Provide the [X, Y] coordinate of the cell's center where the given text is located.  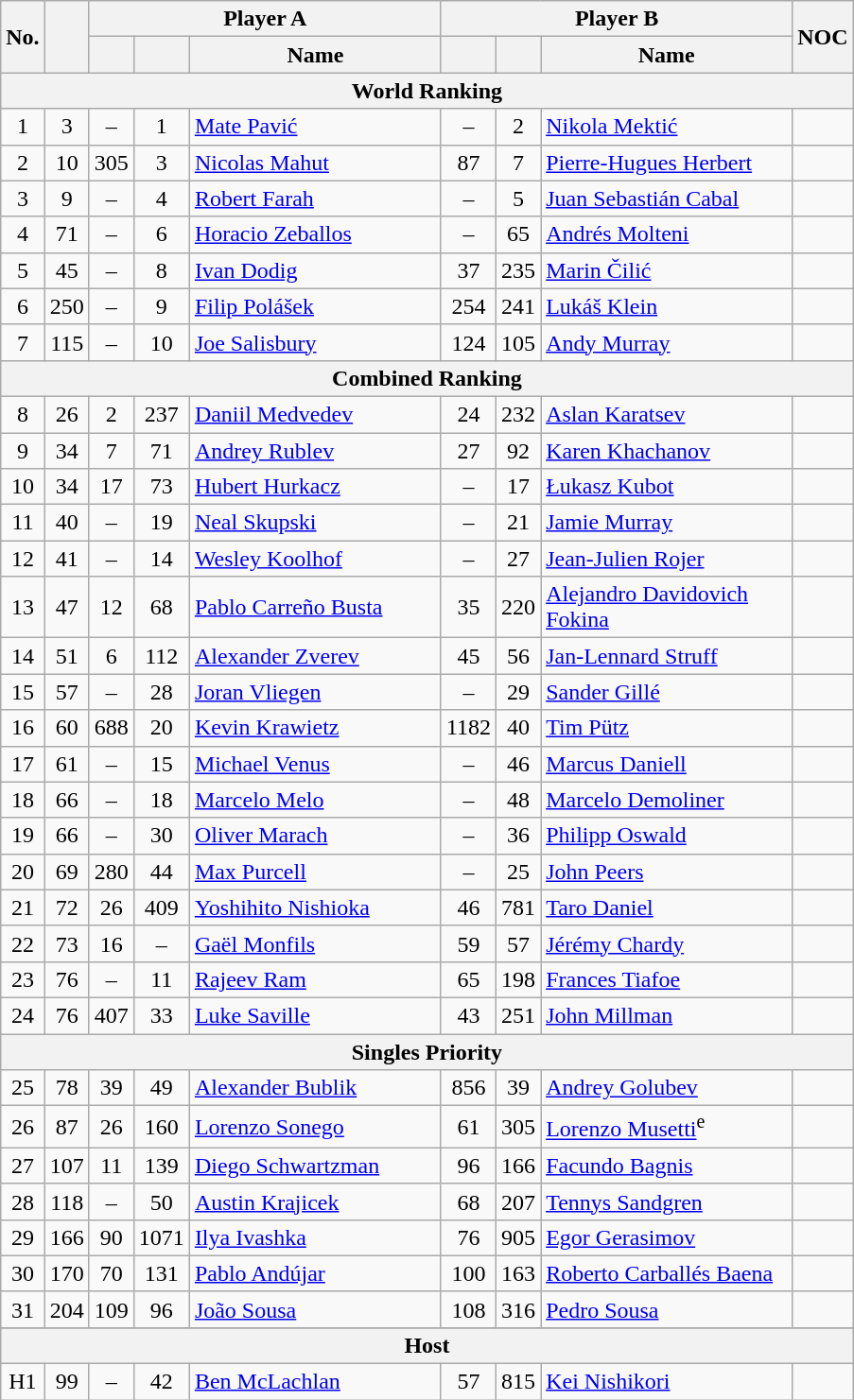
100 [468, 1273]
43 [468, 1015]
905 [518, 1237]
Kei Nishikori [667, 1382]
92 [518, 451]
90 [112, 1237]
44 [161, 872]
33 [161, 1015]
72 [66, 907]
163 [518, 1273]
Aslan Karatsev [667, 414]
220 [518, 607]
Robert Farah [315, 199]
688 [112, 728]
78 [66, 1088]
Taro Daniel [667, 907]
Jan-Lennard Struff [667, 656]
Jérémy Chardy [667, 943]
World Ranking [427, 91]
118 [66, 1201]
Lukáš Klein [667, 306]
Andrés Molteni [667, 234]
Pedro Sousa [667, 1309]
Player B [617, 19]
56 [518, 656]
Luke Saville [315, 1015]
251 [518, 1015]
Nikola Mektić [667, 127]
Pierre-Hugues Herbert [667, 163]
42 [161, 1382]
69 [66, 872]
105 [518, 342]
35 [468, 607]
Ivan Dodig [315, 270]
João Sousa [315, 1309]
280 [112, 872]
Joe Salisbury [315, 342]
Lorenzo Sonego [315, 1127]
207 [518, 1201]
Roberto Carballés Baena [667, 1273]
316 [518, 1309]
36 [518, 836]
Host [427, 1345]
NOC [823, 37]
Horacio Zeballos [315, 234]
Sander Gillé [667, 692]
Egor Gerasimov [667, 1237]
Ben McLachlan [315, 1382]
107 [66, 1166]
Philipp Oswald [667, 836]
160 [161, 1127]
Pablo Carreño Busta [315, 607]
70 [112, 1273]
139 [161, 1166]
856 [468, 1088]
204 [66, 1309]
Andy Murray [667, 342]
815 [518, 1382]
13 [23, 607]
50 [161, 1201]
Tim Pütz [667, 728]
Marcelo Demoliner [667, 800]
John Millman [667, 1015]
Gaël Monfils [315, 943]
Diego Schwartzman [315, 1166]
Alejandro Davidovich Fokina [667, 607]
Mate Pavić [315, 127]
Marcus Daniell [667, 764]
51 [66, 656]
No. [23, 37]
31 [23, 1309]
Juan Sebastián Cabal [667, 199]
Daniil Medvedev [315, 414]
Marcelo Melo [315, 800]
60 [66, 728]
Marin Čilić [667, 270]
Pablo Andújar [315, 1273]
Frances Tiafoe [667, 979]
112 [161, 656]
59 [468, 943]
124 [468, 342]
37 [468, 270]
H1 [23, 1382]
Michael Venus [315, 764]
49 [161, 1088]
237 [161, 414]
1182 [468, 728]
232 [518, 414]
Neal Skupski [315, 523]
Austin Krajicek [315, 1201]
Jamie Murray [667, 523]
Rajeev Ram [315, 979]
Singles Priority [427, 1052]
47 [66, 607]
198 [518, 979]
Kevin Krawietz [315, 728]
Wesley Koolhof [315, 559]
131 [161, 1273]
109 [112, 1309]
Combined Ranking [427, 378]
Andrey Rublev [315, 451]
407 [112, 1015]
John Peers [667, 872]
781 [518, 907]
250 [66, 306]
Player A [265, 19]
409 [161, 907]
Max Purcell [315, 872]
Hubert Hurkacz [315, 487]
Yoshihito Nishioka [315, 907]
1071 [161, 1237]
Jean-Julien Rojer [667, 559]
22 [23, 943]
254 [468, 306]
Tennys Sandgren [667, 1201]
Alexander Zverev [315, 656]
170 [66, 1273]
Filip Polášek [315, 306]
235 [518, 270]
241 [518, 306]
Karen Khachanov [667, 451]
Joran Vliegen [315, 692]
108 [468, 1309]
Ilya Ivashka [315, 1237]
Lorenzo Musettie [667, 1127]
23 [23, 979]
Łukasz Kubot [667, 487]
Andrey Golubev [667, 1088]
Oliver Marach [315, 836]
99 [66, 1382]
Facundo Bagnis [667, 1166]
Alexander Bublik [315, 1088]
41 [66, 559]
Nicolas Mahut [315, 163]
48 [518, 800]
115 [66, 342]
